Capture the cell that displays the provided text and extract its [X, Y] central coordinate. 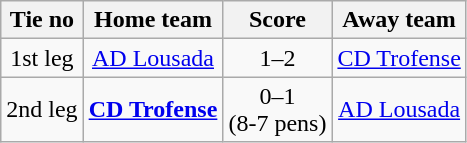
Tie no [42, 20]
2nd leg [42, 110]
0–1 (8-7 pens) [278, 110]
Score [278, 20]
Away team [399, 20]
1–2 [278, 58]
Home team [153, 20]
1st leg [42, 58]
